Scan for the cell matching the given text and deliver its (x, y) coordinate at center. 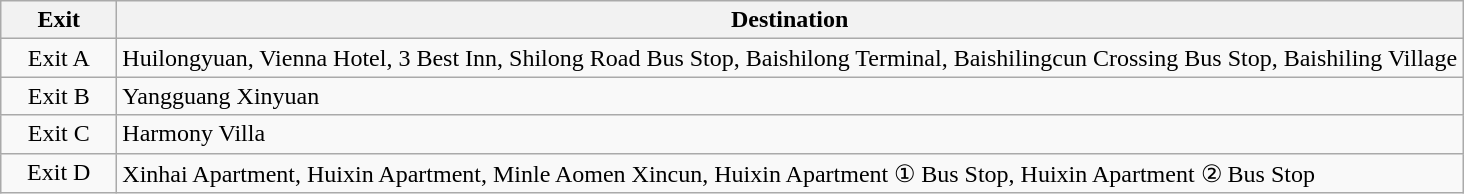
Xinhai Apartment, Huixin Apartment, Minle Aomen Xincun, Huixin Apartment ① Bus Stop, Huixin Apartment ② Bus Stop (790, 173)
Exit (59, 20)
Exit B (59, 96)
Destination (790, 20)
Harmony Villa (790, 134)
Huilongyuan, Vienna Hotel, 3 Best Inn, Shilong Road Bus Stop, Baishilong Terminal, Baishilingcun Crossing Bus Stop, Baishiling Village (790, 58)
Exit A (59, 58)
Exit C (59, 134)
Exit D (59, 173)
Yangguang Xinyuan (790, 96)
